Identify which cell holds the provided text, then report its (X, Y) central coordinate. 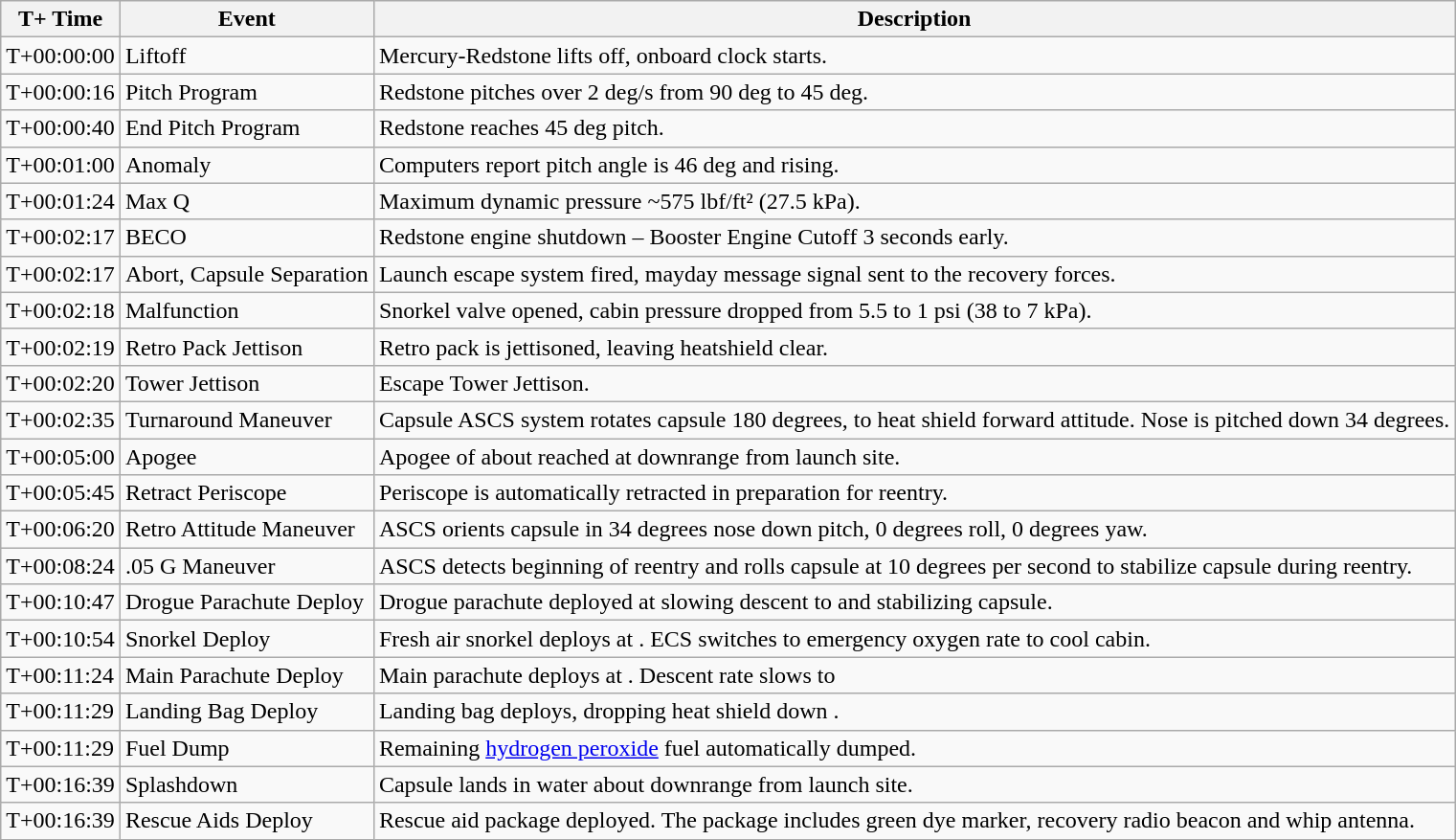
Abort, Capsule Separation (247, 274)
Main parachute deploys at . Descent rate slows to (914, 675)
Tower Jettison (247, 383)
T+00:05:45 (61, 493)
T+00:01:00 (61, 165)
T+00:05:00 (61, 457)
T+00:00:40 (61, 128)
Mercury-Redstone lifts off, onboard clock starts. (914, 56)
T+00:00:00 (61, 56)
Anomaly (247, 165)
Rescue aid package deployed. The package includes green dye marker, recovery radio beacon and whip antenna. (914, 821)
.05 G Maneuver (247, 566)
T+00:10:54 (61, 639)
Launch escape system fired, mayday message signal sent to the recovery forces. (914, 274)
Fuel Dump (247, 748)
Malfunction (247, 310)
Retro pack is jettisoned, leaving heatshield clear. (914, 347)
T+00:02:35 (61, 420)
Drogue Parachute Deploy (247, 602)
Retract Periscope (247, 493)
Remaining hydrogen peroxide fuel automatically dumped. (914, 748)
Escape Tower Jettison. (914, 383)
Fresh air snorkel deploys at . ECS switches to emergency oxygen rate to cool cabin. (914, 639)
Redstone pitches over 2 deg/s from 90 deg to 45 deg. (914, 92)
T+00:08:24 (61, 566)
Capsule ASCS system rotates capsule 180 degrees, to heat shield forward attitude. Nose is pitched down 34 degrees. (914, 420)
T+00:10:47 (61, 602)
Redstone reaches 45 deg pitch. (914, 128)
Retro Attitude Maneuver (247, 530)
Apogee of about reached at downrange from launch site. (914, 457)
Max Q (247, 201)
ASCS detects beginning of reentry and rolls capsule at 10 degrees per second to stabilize capsule during reentry. (914, 566)
T+00:02:19 (61, 347)
Maximum dynamic pressure ~575 lbf/ft² (27.5 kPa). (914, 201)
ASCS orients capsule in 34 degrees nose down pitch, 0 degrees roll, 0 degrees yaw. (914, 530)
Capsule lands in water about downrange from launch site. (914, 784)
Rescue Aids Deploy (247, 821)
End Pitch Program (247, 128)
Liftoff (247, 56)
T+00:02:18 (61, 310)
Pitch Program (247, 92)
T+00:06:20 (61, 530)
Snorkel Deploy (247, 639)
T+ Time (61, 19)
Description (914, 19)
T+00:02:20 (61, 383)
Landing Bag Deploy (247, 712)
Redstone engine shutdown – Booster Engine Cutoff 3 seconds early. (914, 238)
Turnaround Maneuver (247, 420)
Drogue parachute deployed at slowing descent to and stabilizing capsule. (914, 602)
Retro Pack Jettison (247, 347)
Splashdown (247, 784)
T+00:01:24 (61, 201)
BECO (247, 238)
Computers report pitch angle is 46 deg and rising. (914, 165)
T+00:00:16 (61, 92)
Event (247, 19)
Snorkel valve opened, cabin pressure dropped from 5.5 to 1 psi (38 to 7 kPa). (914, 310)
Landing bag deploys, dropping heat shield down . (914, 712)
T+00:11:24 (61, 675)
Apogee (247, 457)
Main Parachute Deploy (247, 675)
Periscope is automatically retracted in preparation for reentry. (914, 493)
